Determine the [x, y] coordinate at the center of the cell enclosing the given text.  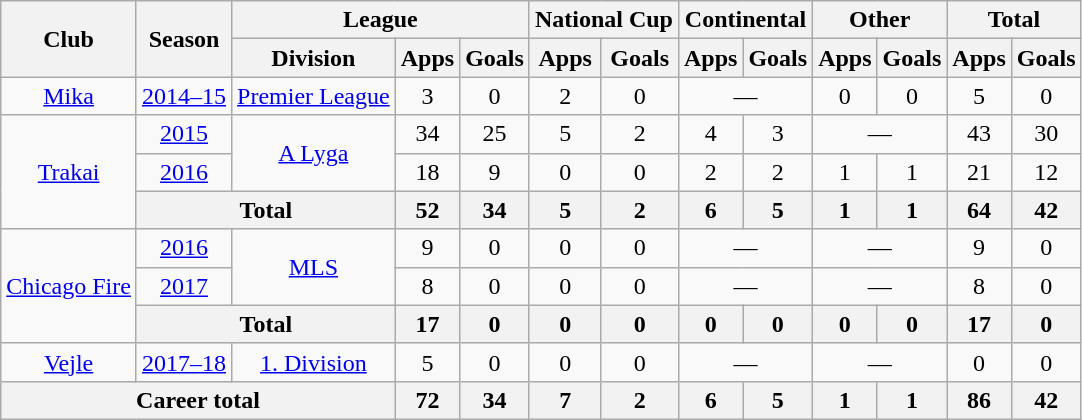
21 [979, 172]
18 [427, 172]
2014–15 [184, 96]
Season [184, 39]
30 [1046, 134]
Club [69, 39]
National Cup [604, 20]
4 [710, 134]
72 [427, 400]
64 [979, 210]
43 [979, 134]
Trakai [69, 172]
Other [880, 20]
A Lyga [314, 153]
25 [495, 134]
2017–18 [184, 362]
Career total [198, 400]
Vejle [69, 362]
Mika [69, 96]
League [381, 20]
2017 [184, 286]
1. Division [314, 362]
MLS [314, 267]
Division [314, 58]
86 [979, 400]
Continental [745, 20]
2015 [184, 134]
12 [1046, 172]
Chicago Fire [69, 286]
52 [427, 210]
Premier League [314, 96]
7 [565, 400]
